Scan for the cell matching the given text and deliver its (X, Y) coordinate at center. 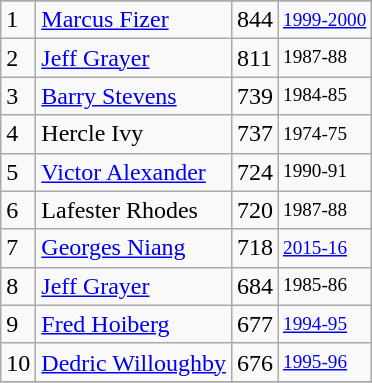
1985-86 (325, 286)
Victor Alexander (134, 172)
4 (18, 134)
2015-16 (325, 248)
739 (254, 96)
7 (18, 248)
1984-85 (325, 96)
718 (254, 248)
3 (18, 96)
5 (18, 172)
677 (254, 324)
1995-96 (325, 362)
Lafester Rhodes (134, 210)
1994-95 (325, 324)
9 (18, 324)
Barry Stevens (134, 96)
Georges Niang (134, 248)
684 (254, 286)
737 (254, 134)
Fred Hoiberg (134, 324)
2 (18, 58)
844 (254, 20)
1 (18, 20)
811 (254, 58)
720 (254, 210)
Hercle Ivy (134, 134)
8 (18, 286)
Marcus Fizer (134, 20)
1974-75 (325, 134)
724 (254, 172)
Dedric Willoughby (134, 362)
10 (18, 362)
6 (18, 210)
676 (254, 362)
1990-91 (325, 172)
1999-2000 (325, 20)
